Scan for the cell matching the given text and deliver its [X, Y] coordinate at center. 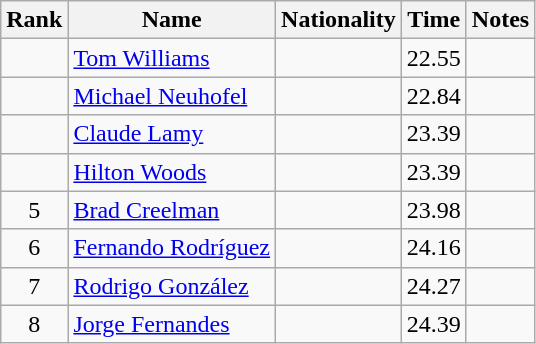
22.84 [434, 96]
5 [34, 210]
22.55 [434, 58]
Jorge Fernandes [172, 324]
Notes [500, 20]
Fernando Rodríguez [172, 248]
Time [434, 20]
24.27 [434, 286]
Tom Williams [172, 58]
Brad Creelman [172, 210]
8 [34, 324]
23.98 [434, 210]
24.16 [434, 248]
7 [34, 286]
Michael Neuhofel [172, 96]
Rank [34, 20]
Rodrigo González [172, 286]
Claude Lamy [172, 134]
6 [34, 248]
Hilton Woods [172, 172]
Name [172, 20]
Nationality [339, 20]
24.39 [434, 324]
